Scan for the cell matching the given text and deliver its (x, y) coordinate at center. 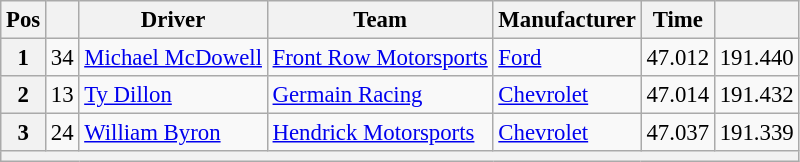
Germain Racing (380, 95)
Front Row Motorsports (380, 58)
Pos (24, 20)
13 (62, 95)
24 (62, 133)
2 (24, 95)
47.014 (678, 95)
Team (380, 20)
47.012 (678, 58)
William Byron (173, 133)
34 (62, 58)
Ty Dillon (173, 95)
47.037 (678, 133)
Hendrick Motorsports (380, 133)
Manufacturer (567, 20)
Driver (173, 20)
1 (24, 58)
Ford (567, 58)
191.432 (756, 95)
191.440 (756, 58)
Time (678, 20)
3 (24, 133)
Michael McDowell (173, 58)
191.339 (756, 133)
